For the text-containing cell, return its midpoint in [x, y] coordinate format. 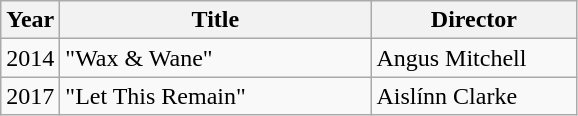
Aislínn Clarke [474, 96]
Director [474, 20]
"Let This Remain" [216, 96]
Title [216, 20]
"Wax & Wane" [216, 58]
2014 [30, 58]
Year [30, 20]
2017 [30, 96]
Angus Mitchell [474, 58]
